Identify which cell holds the provided text, then report its [x, y] central coordinate. 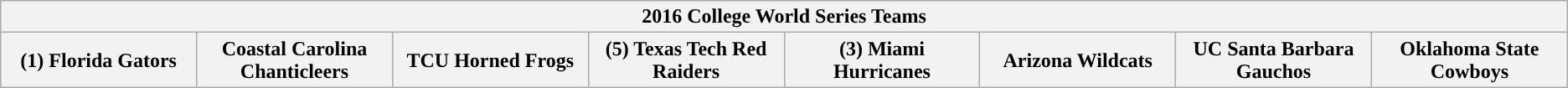
2016 College World Series Teams [784, 17]
TCU Horned Frogs [490, 60]
(1) Florida Gators [99, 60]
UC Santa Barbara Gauchos [1274, 60]
(5) Texas Tech Red Raiders [686, 60]
Coastal Carolina Chanticleers [295, 60]
Arizona Wildcats [1078, 60]
(3) Miami Hurricanes [882, 60]
Oklahoma State Cowboys [1469, 60]
